Output the (x, y) coordinate of the center of the cell containing the given text.  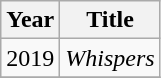
2019 (30, 58)
Year (30, 20)
Whispers (110, 58)
Title (110, 20)
